Find where the given text appears and provide that cell's center as [x, y] coordinate. 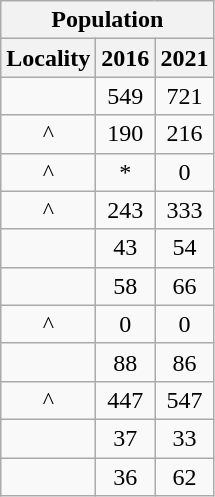
58 [126, 286]
62 [184, 477]
66 [184, 286]
43 [126, 248]
2016 [126, 58]
37 [126, 438]
33 [184, 438]
190 [126, 134]
36 [126, 477]
* [126, 172]
333 [184, 210]
2021 [184, 58]
86 [184, 362]
Locality [48, 58]
547 [184, 400]
54 [184, 248]
88 [126, 362]
Population [108, 20]
721 [184, 96]
243 [126, 210]
549 [126, 96]
447 [126, 400]
216 [184, 134]
